Detect which cell encompasses the target text, then output its [x, y] center coordinate. 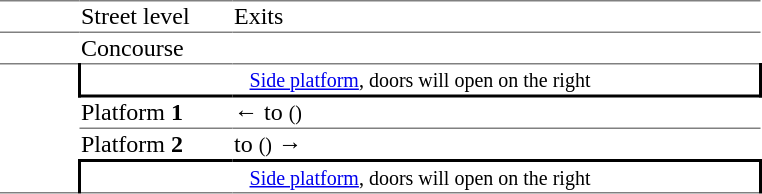
Exits [496, 17]
Street level [156, 17]
Platform 2 [156, 144]
← to () [496, 112]
Concourse [156, 48]
Platform 1 [156, 112]
to () → [496, 144]
